Return [x, y] of the center of cell containing provided text 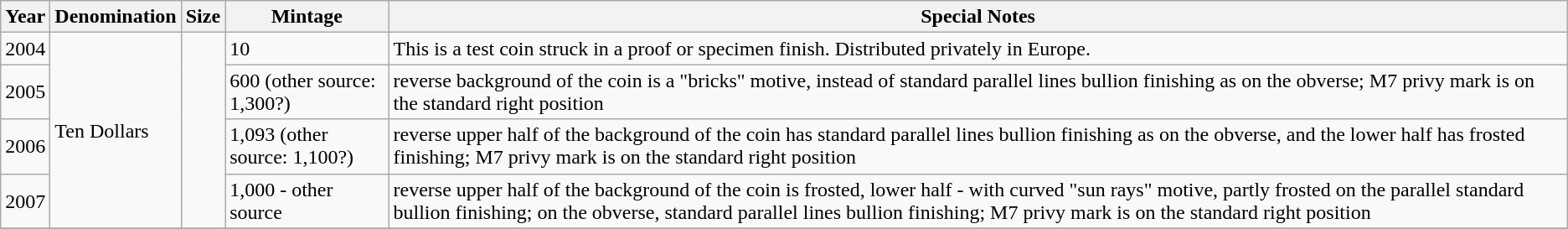
2005 [25, 92]
10 [307, 49]
Size [203, 17]
2007 [25, 201]
Year [25, 17]
1,000 - other source [307, 201]
Denomination [116, 17]
1,093 (other source: 1,100?) [307, 146]
2004 [25, 49]
Ten Dollars [116, 131]
Special Notes [978, 17]
2006 [25, 146]
Mintage [307, 17]
This is a test coin struck in a proof or specimen finish. Distributed privately in Europe. [978, 49]
600 (other source: 1,300?) [307, 92]
